Extract the (x, y) coordinate from the center of the cell holding the provided text.  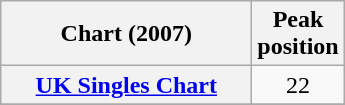
22 (298, 85)
UK Singles Chart (126, 85)
Chart (2007) (126, 34)
Peakposition (298, 34)
